Identify which cell holds the provided text, then report its [x, y] central coordinate. 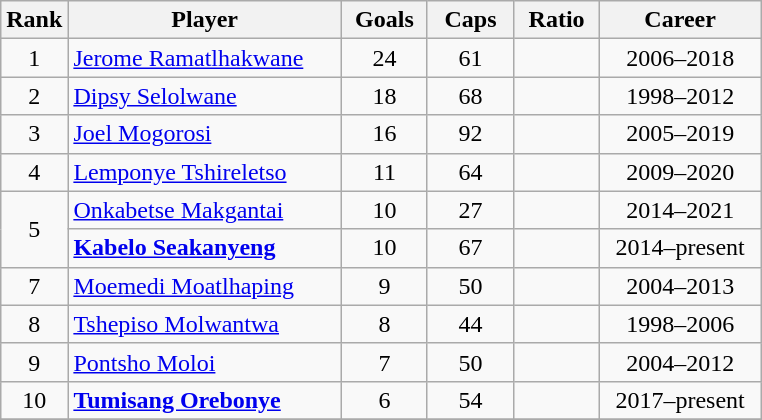
Tumisang Orebonye [205, 400]
92 [470, 134]
27 [470, 210]
3 [34, 134]
2 [34, 96]
Jerome Ramatlhakwane [205, 58]
2009–2020 [680, 172]
2004–2013 [680, 286]
4 [34, 172]
2014–present [680, 248]
Caps [470, 20]
2014–2021 [680, 210]
16 [384, 134]
18 [384, 96]
2004–2012 [680, 362]
24 [384, 58]
Ratio [557, 20]
1 [34, 58]
Player [205, 20]
1998–2006 [680, 324]
Kabelo Seakanyeng [205, 248]
68 [470, 96]
2006–2018 [680, 58]
5 [34, 229]
2005–2019 [680, 134]
44 [470, 324]
54 [470, 400]
Onkabetse Makgantai [205, 210]
64 [470, 172]
Lemponye Tshireletso [205, 172]
Rank [34, 20]
61 [470, 58]
11 [384, 172]
Moemedi Moatlhaping [205, 286]
Career [680, 20]
Goals [384, 20]
Tshepiso Molwantwa [205, 324]
1998–2012 [680, 96]
6 [384, 400]
Pontsho Moloi [205, 362]
Dipsy Selolwane [205, 96]
Joel Mogorosi [205, 134]
67 [470, 248]
2017–present [680, 400]
